Locate the cell with the specified text and output its [x, y] center coordinate. 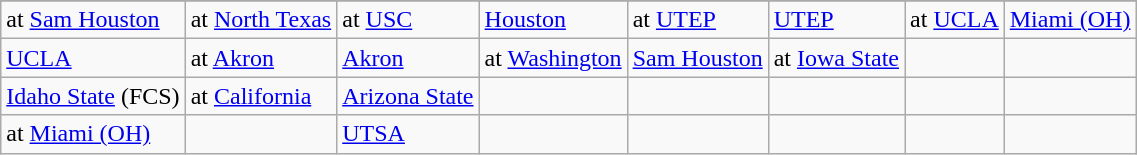
at Washington [553, 58]
at Sam Houston [93, 20]
UTEP [836, 20]
at Miami (OH) [93, 134]
at USC [408, 20]
Miami (OH) [1070, 20]
Arizona State [408, 96]
UCLA [93, 58]
UTSA [408, 134]
at Akron [261, 58]
at North Texas [261, 20]
at Iowa State [836, 58]
Akron [408, 58]
Idaho State (FCS) [93, 96]
at UTEP [698, 20]
at California [261, 96]
Houston [553, 20]
Sam Houston [698, 58]
at UCLA [955, 20]
